Scan for the cell matching the given text and deliver its (X, Y) coordinate at center. 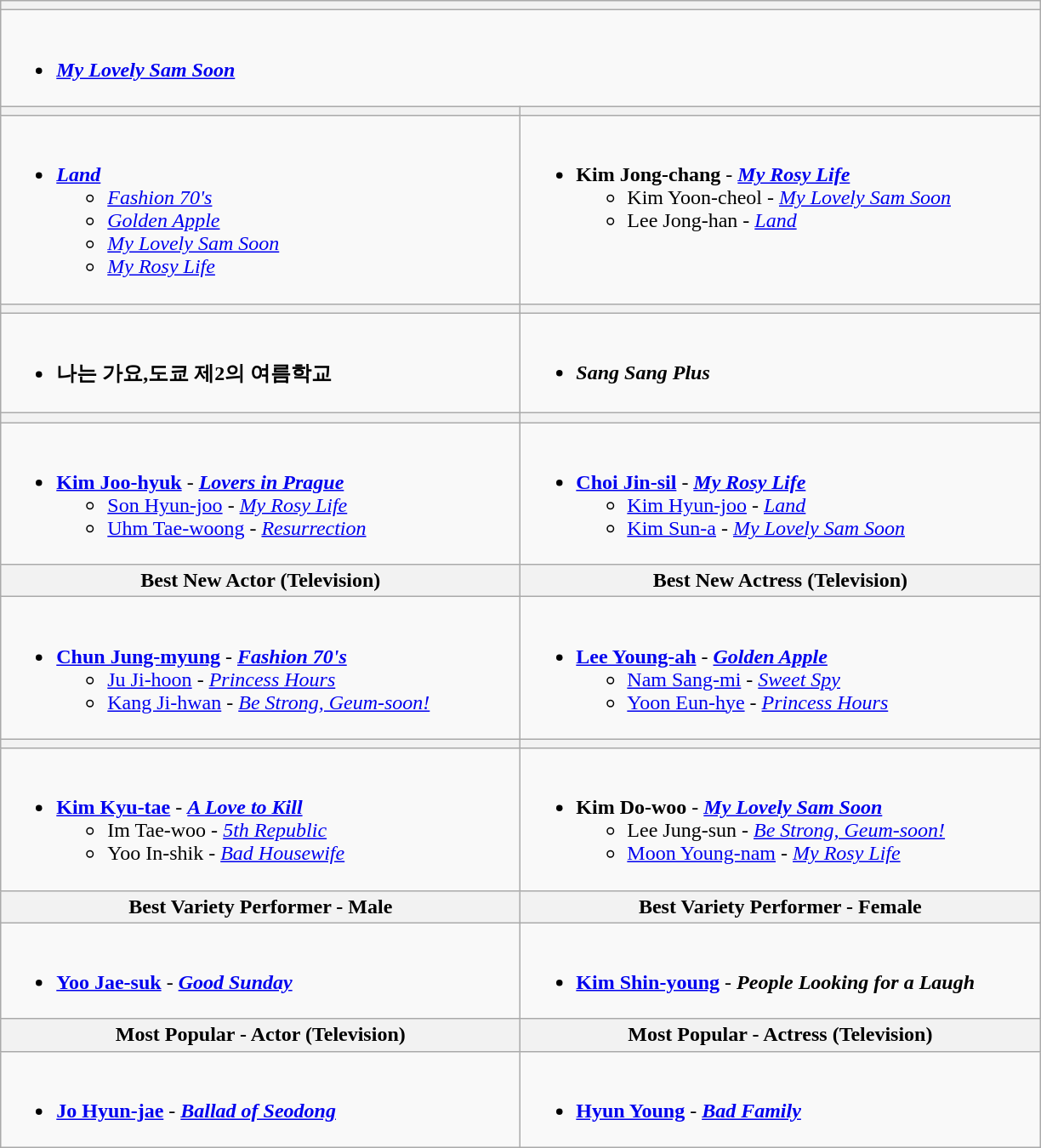
Yoo Jae-suk - Good Sunday (260, 971)
Most Popular - Actress (Television) (781, 1035)
Chun Jung-myung - Fashion 70'sJu Ji-hoon - Princess HoursKang Ji-hwan - Be Strong, Geum-soon! (260, 668)
나는 가요,도쿄 제2의 여름학교 (260, 363)
Best New Actor (Television) (260, 581)
Kim Kyu-tae - A Love to KillIm Tae-woo - 5th RepublicYoo In-shik - Bad Housewife (260, 820)
Kim Jong-chang - My Rosy LifeKim Yoon-cheol - My Lovely Sam SoonLee Jong-han - Land (781, 209)
Kim Do-woo - My Lovely Sam SoonLee Jung-sun - Be Strong, Geum-soon!Moon Young-nam - My Rosy Life (781, 820)
Most Popular - Actor (Television) (260, 1035)
Choi Jin-sil - My Rosy LifeKim Hyun-joo - LandKim Sun-a - My Lovely Sam Soon (781, 493)
Kim Joo-hyuk - Lovers in PragueSon Hyun-joo - My Rosy LifeUhm Tae-woong - Resurrection (260, 493)
Best Variety Performer - Male (260, 906)
Best Variety Performer - Female (781, 906)
Sang Sang Plus (781, 363)
Lee Young-ah - Golden AppleNam Sang-mi - Sweet SpyYoon Eun-hye - Princess Hours (781, 668)
Best New Actress (Television) (781, 581)
My Lovely Sam Soon (520, 58)
Kim Shin-young - People Looking for a Laugh (781, 971)
Jo Hyun-jae - Ballad of Seodong (260, 1099)
Hyun Young - Bad Family (781, 1099)
LandFashion 70'sGolden AppleMy Lovely Sam SoonMy Rosy Life (260, 209)
